Locate the cell with the specified text and output its (X, Y) center coordinate. 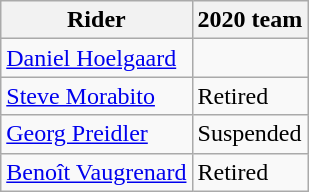
Steve Morabito (96, 96)
2020 team (250, 20)
Suspended (250, 134)
Benoît Vaugrenard (96, 172)
Rider (96, 20)
Georg Preidler (96, 134)
Daniel Hoelgaard (96, 58)
